Output the (X, Y) coordinate of the center of the cell containing the given text.  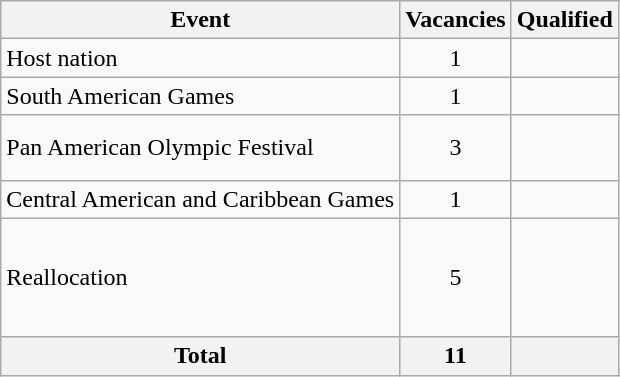
Event (200, 20)
Vacancies (456, 20)
11 (456, 356)
3 (456, 148)
Central American and Caribbean Games (200, 199)
5 (456, 278)
Total (200, 356)
Pan American Olympic Festival (200, 148)
South American Games (200, 96)
Qualified (564, 20)
Host nation (200, 58)
Reallocation (200, 278)
